Search for the cell housing the specified text and yield its [x, y] center coordinate. 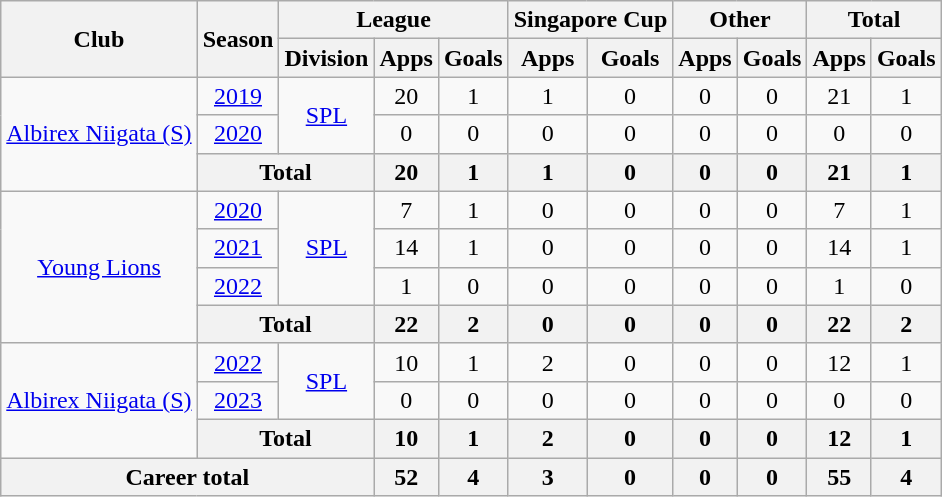
Club [99, 39]
2023 [238, 400]
Division [326, 58]
Season [238, 39]
3 [548, 477]
Young Lions [99, 267]
Career total [188, 477]
League [394, 20]
Other [740, 20]
52 [406, 477]
55 [839, 477]
2019 [238, 96]
Singapore Cup [590, 20]
2021 [238, 248]
